Locate the cell with the specified text and output its [x, y] center coordinate. 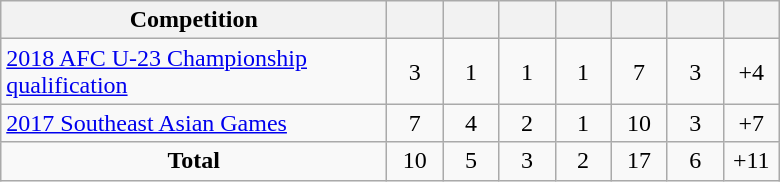
6 [695, 161]
Competition [194, 20]
5 [471, 161]
+7 [751, 123]
4 [471, 123]
Total [194, 161]
+11 [751, 161]
2017 Southeast Asian Games [194, 123]
+4 [751, 72]
2018 AFC U-23 Championship qualification [194, 72]
17 [639, 161]
